Output the [x, y] coordinate of the center of the cell containing the given text.  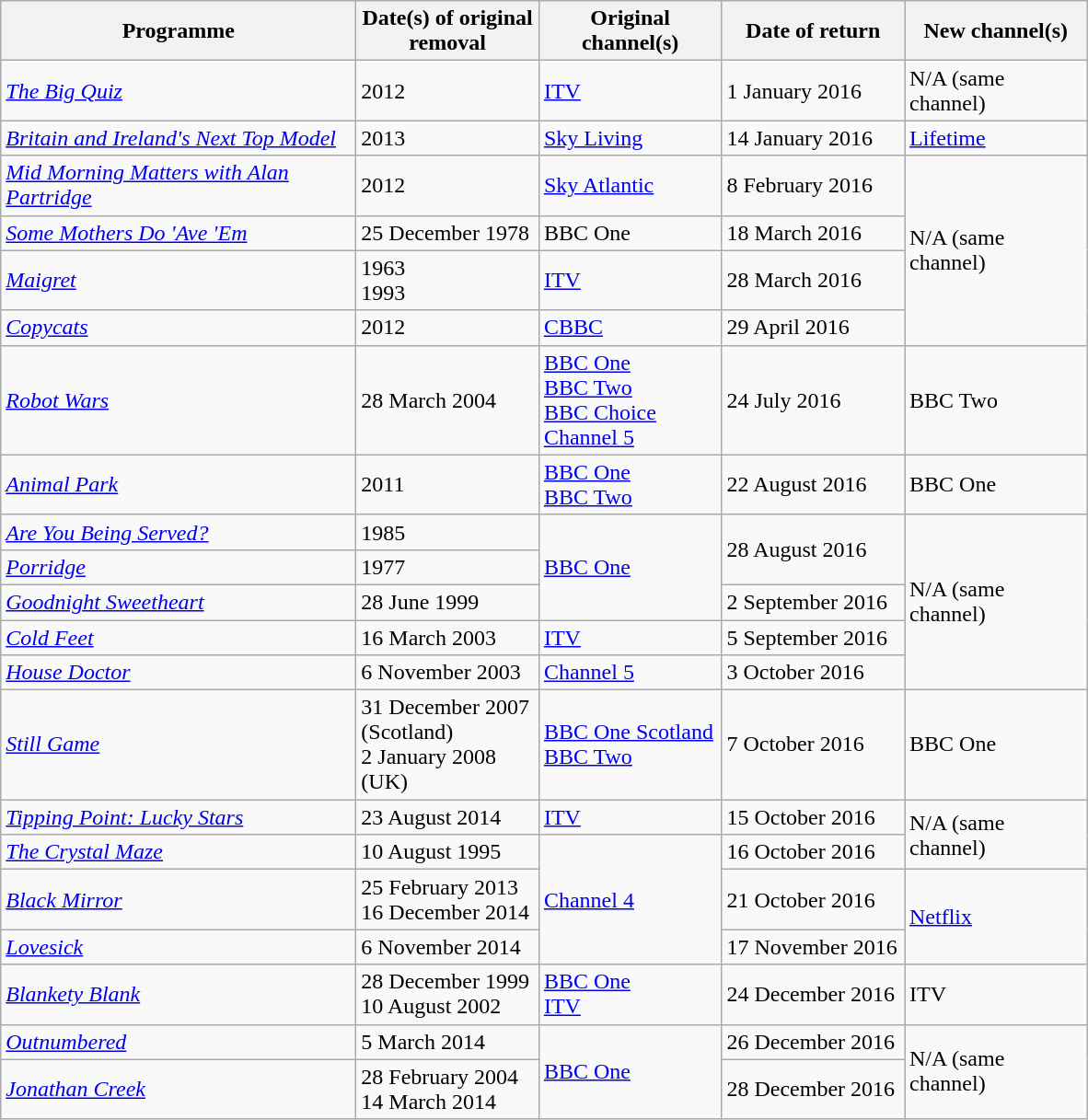
Tipping Point: Lucky Stars [179, 817]
Date(s) of original removal [447, 31]
Channel 4 [630, 900]
Original channel(s) [630, 31]
28 March 2004 [447, 399]
28 December 199910 August 2002 [447, 994]
Programme [179, 31]
Still Game [179, 745]
Porridge [179, 567]
25 February 201316 December 2014 [447, 900]
Blankety Blank [179, 994]
The Crystal Maze [179, 852]
Sky Atlantic [630, 186]
28 June 1999 [447, 602]
House Doctor [179, 673]
CBBC [630, 328]
Maigret [179, 280]
1985 [447, 532]
19631993 [447, 280]
BBC OneBBC Two [630, 484]
3 October 2016 [814, 673]
29 April 2016 [814, 328]
Some Mothers Do 'Ave 'Em [179, 233]
28 March 2016 [814, 280]
BBC Two [996, 399]
14 January 2016 [814, 138]
Lovesick [179, 947]
BBC OneBBC TwoBBC ChoiceChannel 5 [630, 399]
1 January 2016 [814, 90]
5 March 2014 [447, 1042]
21 October 2016 [814, 900]
2 September 2016 [814, 602]
26 December 2016 [814, 1042]
24 July 2016 [814, 399]
Netflix [996, 917]
The Big Quiz [179, 90]
28 February 200414 March 2014 [447, 1090]
BBC One ScotlandBBC Two [630, 745]
2013 [447, 138]
2011 [447, 484]
17 November 2016 [814, 947]
Date of return [814, 31]
Jonathan Creek [179, 1090]
Goodnight Sweetheart [179, 602]
18 March 2016 [814, 233]
6 November 2003 [447, 673]
1977 [447, 567]
Are You Being Served? [179, 532]
28 August 2016 [814, 549]
23 August 2014 [447, 817]
Lifetime [996, 138]
Robot Wars [179, 399]
Sky Living [630, 138]
Britain and Ireland's Next Top Model [179, 138]
10 August 1995 [447, 852]
31 December 2007 (Scotland) 2 January 2008 (UK) [447, 745]
Outnumbered [179, 1042]
6 November 2014 [447, 947]
5 September 2016 [814, 638]
7 October 2016 [814, 745]
Mid Morning Matters with Alan Partridge [179, 186]
Animal Park [179, 484]
Black Mirror [179, 900]
BBC OneITV [630, 994]
24 December 2016 [814, 994]
16 October 2016 [814, 852]
8 February 2016 [814, 186]
22 August 2016 [814, 484]
16 March 2003 [447, 638]
Copycats [179, 328]
25 December 1978 [447, 233]
New channel(s) [996, 31]
Cold Feet [179, 638]
15 October 2016 [814, 817]
Channel 5 [630, 673]
28 December 2016 [814, 1090]
